Scan for the cell matching the given text and deliver its (X, Y) coordinate at center. 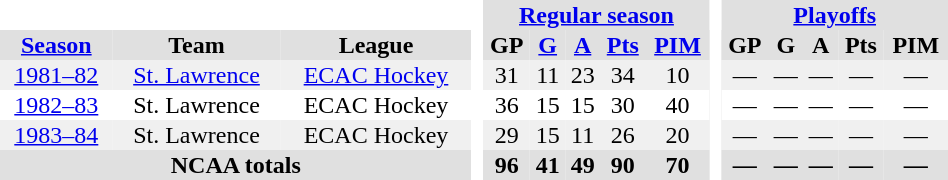
34 (622, 75)
1981–82 (56, 75)
23 (582, 75)
League (376, 45)
26 (622, 135)
36 (506, 105)
31 (506, 75)
Playoffs (834, 15)
Team (197, 45)
Regular season (596, 15)
NCAA totals (236, 165)
30 (622, 105)
Season (56, 45)
96 (506, 165)
49 (582, 165)
41 (548, 165)
40 (677, 105)
70 (677, 165)
20 (677, 135)
1983–84 (56, 135)
29 (506, 135)
1982–83 (56, 105)
90 (622, 165)
10 (677, 75)
